Search for the cell housing the specified text and yield its [X, Y] center coordinate. 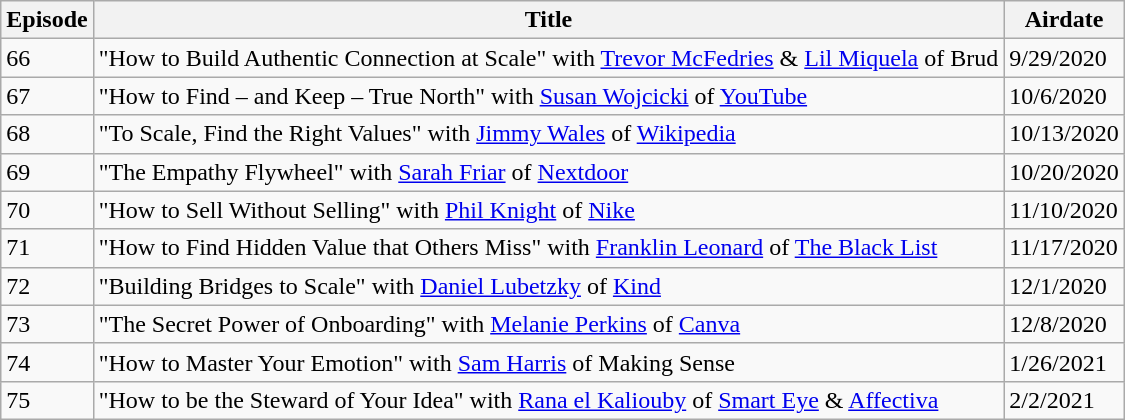
70 [47, 210]
67 [47, 96]
69 [47, 172]
74 [47, 362]
10/20/2020 [1064, 172]
10/13/2020 [1064, 134]
"How to be the Steward of Your Idea" with Rana el Kaliouby of Smart Eye & Affectiva [548, 400]
71 [47, 248]
73 [47, 324]
"Building Bridges to Scale" with Daniel Lubetzky of Kind [548, 286]
68 [47, 134]
"How to Sell Without Selling" with Phil Knight of Nike [548, 210]
1/26/2021 [1064, 362]
11/17/2020 [1064, 248]
"The Empathy Flywheel" with Sarah Friar of Nextdoor [548, 172]
Airdate [1064, 20]
"How to Find – and Keep – True North" with Susan Wojcicki of YouTube [548, 96]
2/2/2021 [1064, 400]
11/10/2020 [1064, 210]
75 [47, 400]
"How to Build Authentic Connection at Scale" with Trevor McFedries & Lil Miquela of Brud [548, 58]
10/6/2020 [1064, 96]
Episode [47, 20]
72 [47, 286]
Title [548, 20]
66 [47, 58]
12/8/2020 [1064, 324]
"How to Find Hidden Value that Others Miss" with Franklin Leonard of The Black List [548, 248]
"How to Master Your Emotion" with Sam Harris of Making Sense [548, 362]
"The Secret Power of Onboarding" with Melanie Perkins of Canva [548, 324]
12/1/2020 [1064, 286]
9/29/2020 [1064, 58]
"To Scale, Find the Right Values" with Jimmy Wales of Wikipedia [548, 134]
